Return (x, y) of the center of cell containing provided text 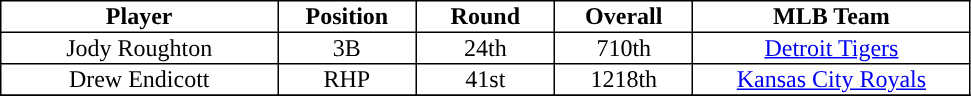
1218th (624, 80)
Round (485, 17)
3B (347, 48)
Position (347, 17)
Jody Roughton (140, 48)
24th (485, 48)
Overall (624, 17)
710th (624, 48)
Drew Endicott (140, 80)
MLB Team (832, 17)
Detroit Tigers (832, 48)
41st (485, 80)
Kansas City Royals (832, 80)
RHP (347, 80)
Player (140, 17)
